Scan for the cell matching the given text and deliver its [X, Y] coordinate at center. 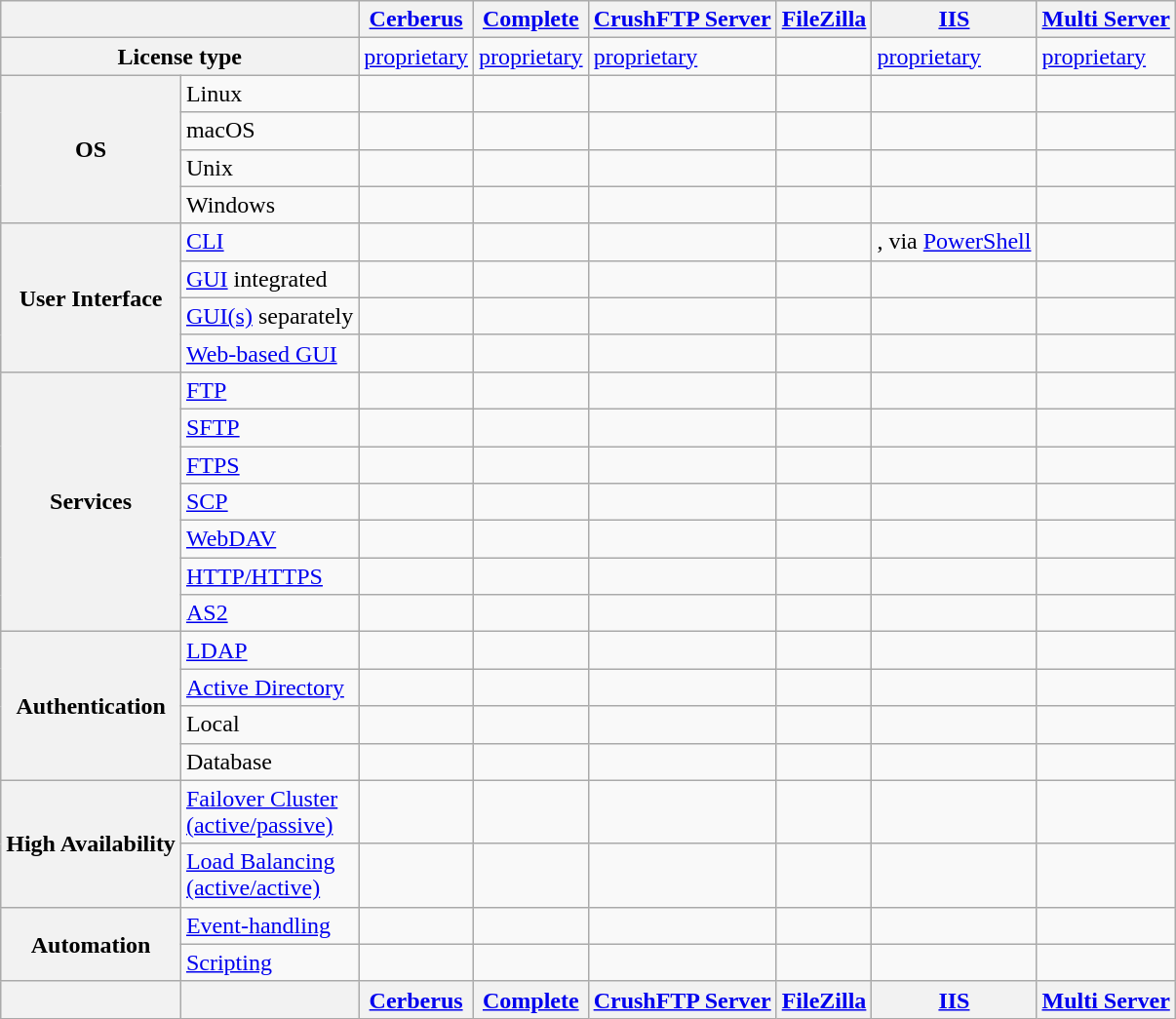
Unix [269, 168]
Authentication [92, 706]
macOS [269, 131]
, via PowerShell [954, 242]
User Interface [92, 297]
License type [179, 57]
HTTP/HTTPS [269, 576]
Services [92, 501]
GUI(s) separately [269, 316]
Linux [269, 94]
High Availability [92, 843]
Scripting [269, 962]
Event-handling [269, 925]
Database [269, 762]
Load Balancing(active/active) [269, 876]
Failover Cluster(active/passive) [269, 811]
SCP [269, 502]
Automation [92, 944]
FTPS [269, 465]
Local [269, 725]
LDAP [269, 650]
SFTP [269, 427]
OS [92, 149]
WebDAV [269, 539]
AS2 [269, 613]
CLI [269, 242]
Windows [269, 205]
FTP [269, 390]
GUI integrated [269, 279]
Active Directory [269, 687]
Web-based GUI [269, 353]
